Return the (X, Y) coordinate for the center point of the cell that contains the specified text.  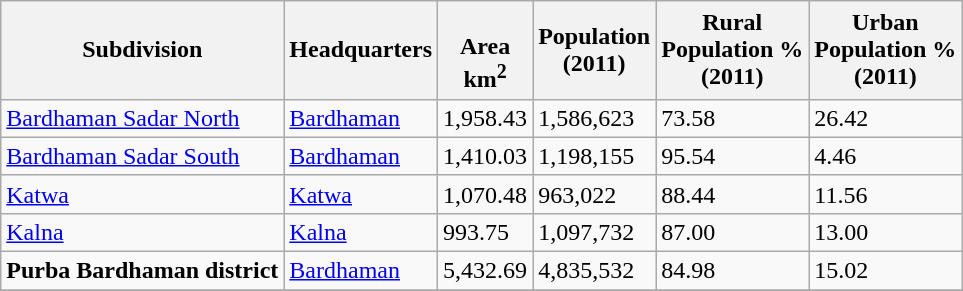
1,586,623 (594, 118)
Bardhaman Sadar North (142, 118)
Subdivision (142, 50)
4,835,532 (594, 271)
1,958.43 (486, 118)
Purba Bardhaman district (142, 271)
95.54 (732, 156)
5,432.69 (486, 271)
26.42 (886, 118)
Bardhaman Sadar South (142, 156)
84.98 (732, 271)
Population(2011) (594, 50)
1,097,732 (594, 232)
15.02 (886, 271)
1,410.03 (486, 156)
RuralPopulation %(2011) (732, 50)
1,070.48 (486, 194)
993.75 (486, 232)
4.46 (886, 156)
73.58 (732, 118)
88.44 (732, 194)
Headquarters (361, 50)
Areakm2 (486, 50)
11.56 (886, 194)
13.00 (886, 232)
1,198,155 (594, 156)
87.00 (732, 232)
963,022 (594, 194)
Urban Population % (2011) (886, 50)
